Return [x, y] of the center of cell containing provided text 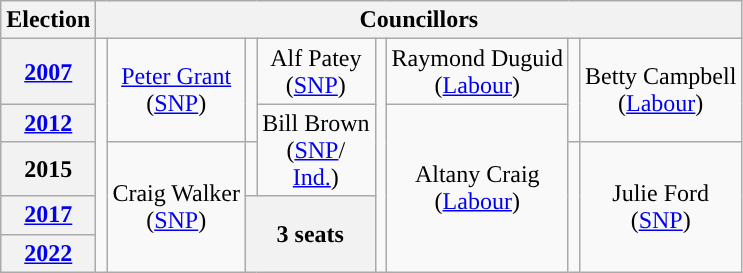
Raymond Duguid(Labour) [477, 72]
2012 [48, 123]
Craig Walker(SNP) [176, 207]
Altany Craig(Labour) [477, 188]
3 seats [310, 234]
Councillors [419, 20]
Peter Grant(SNP) [176, 90]
Betty Campbell(Labour) [661, 90]
2015 [48, 169]
Election [48, 20]
Bill Brown(SNP/Ind.) [316, 150]
2017 [48, 215]
Julie Ford(SNP) [661, 207]
2007 [48, 72]
2022 [48, 253]
Alf Patey(SNP) [316, 72]
